Detect which cell encompasses the target text, then output its (x, y) center coordinate. 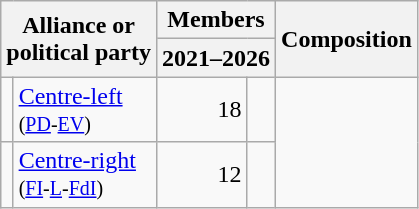
12 (201, 174)
Centre-right (FI-L-FdI) (84, 174)
18 (201, 110)
Centre-left (PD-EV) (84, 110)
Members (216, 20)
2021–2026 (216, 58)
Composition (347, 39)
Alliance or political party (79, 39)
